Determine the (X, Y) coordinate at the center of the cell enclosing the given text.  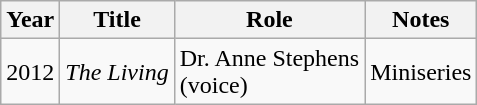
Notes (421, 20)
Role (269, 20)
The Living (117, 72)
Year (30, 20)
Miniseries (421, 72)
2012 (30, 72)
Dr. Anne Stephens(voice) (269, 72)
Title (117, 20)
